Find where the given text appears and provide that cell's center as [x, y] coordinate. 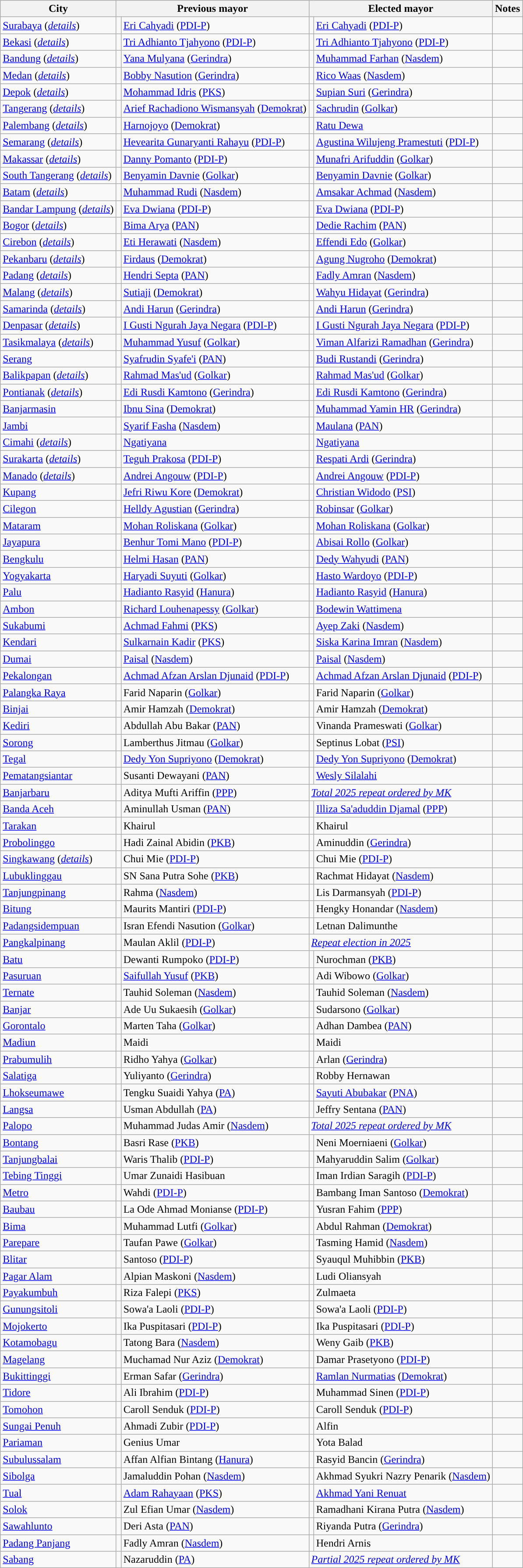
Serang [58, 359]
Pagar Alam [58, 1276]
Tomohon [58, 1409]
Binjai [58, 709]
Illiza Sa'aduddin Djamal (PPP) [403, 809]
Partial 2025 repeat ordered by MK [400, 1560]
Samarinda (details) [58, 309]
Richard Louhenapessy (Golkar) [215, 609]
Sabang [58, 1560]
Rahma (Nasdem) [215, 892]
Jeffry Sentana (PAN) [403, 1109]
Dedy Wahyudi (PAN) [403, 559]
Payakumbuh [58, 1293]
Bogor (details) [58, 226]
Christian Widodo (PSI) [403, 492]
Muhammad Yamin HR (Gerindra) [403, 409]
Muhammad Farhan (Nasdem) [403, 59]
Adam Rahayaan (PKS) [215, 1493]
Yana Mulyana (Gerindra) [215, 59]
Tebing Tinggi [58, 1176]
Muhammad Sinen (PDI-P) [403, 1393]
Wesly Silalahi [403, 776]
Susanti Dewayani (PAN) [215, 776]
Cimahi (details) [58, 442]
Palembang (details) [58, 125]
Hengky Honandar (Nasdem) [403, 909]
Ayep Zaki (Nasdem) [403, 626]
Wahyu Hidayat (Gerindra) [403, 292]
Rasyid Bancin (Gerindra) [403, 1459]
Jamaluddin Pohan (Nasdem) [215, 1476]
Muhammad Lutfi (Golkar) [215, 1226]
Akhmad Syukri Nazry Penarik (Nasdem) [403, 1476]
Sungai Penuh [58, 1426]
Parepare [58, 1242]
Kediri [58, 726]
Manado (details) [58, 475]
Subulussalam [58, 1459]
Palangka Raya [58, 692]
Surabaya (details) [58, 25]
Firdaus (Demokrat) [215, 259]
Blitar [58, 1259]
Gorontalo [58, 1026]
Syauqul Muhibbin (PKB) [403, 1259]
Santoso (PDI-P) [215, 1259]
Ibnu Sina (Demokrat) [215, 409]
Basri Rase (PKB) [215, 1143]
Munafri Arifuddin (Golkar) [403, 159]
Notes [507, 9]
Deri Asta (PAN) [215, 1526]
Sukabumi [58, 626]
Taufan Pawe (Golkar) [215, 1242]
Ridho Yahya (Golkar) [215, 1059]
Ratu Dewa [403, 125]
Sutiaji (Demokrat) [215, 292]
Helmi Hasan (PAN) [215, 559]
Bandar Lampung (details) [58, 209]
Muhammad Yusuf (Golkar) [215, 342]
Hasto Wardoyo (PDI-P) [403, 576]
Padang Panjang [58, 1543]
Rico Waas (Nasdem) [403, 75]
Balikpapan (details) [58, 375]
Septinus Lobat (PSI) [403, 743]
Maurits Mantiri (PDI-P) [215, 909]
Tangerang (details) [58, 109]
Agung Nugroho (Demokrat) [403, 259]
Ali Ibrahim (PDI-P) [215, 1393]
Padang (details) [58, 276]
Ambon [58, 609]
Salatiga [58, 1076]
Alfin [403, 1426]
Ramlan Nurmatias (Demokrat) [403, 1376]
Dedie Rachim (PAN) [403, 226]
Bambang Iman Santoso (Demokrat) [403, 1193]
Bima [58, 1226]
Robinsar (Golkar) [403, 509]
Banda Aceh [58, 809]
Lis Darmansyah (PDI-P) [403, 892]
Weny Gaib (PKB) [403, 1343]
SN Sana Putra Sohe (PKB) [215, 876]
Neni Moerniaeni (Golkar) [403, 1143]
Bengkulu [58, 559]
Adhan Dambea (PAN) [403, 1026]
Bobby Nasution (Gerindra) [215, 75]
Yogyakarta [58, 576]
Respati Ardi (Gerindra) [403, 459]
Tanjungpinang [58, 892]
Maulan Aklil (PDI-P) [215, 942]
Iman Irdian Saragih (PDI-P) [403, 1176]
Helldy Agustian (Gerindra) [215, 509]
Baubau [58, 1209]
Pariaman [58, 1443]
Mojokerto [58, 1326]
Ade Uu Sukaesih (Golkar) [215, 1009]
Ramadhani Kirana Putra (Nasdem) [403, 1509]
Mohammad Idris (PKS) [215, 92]
Hevearita Gunaryanti Rahayu (PDI-P) [215, 142]
Sulkarnain Kadir (PKS) [215, 642]
Zulmaeta [403, 1293]
Elected mayor [400, 9]
Repeat election in 2025 [400, 942]
Metro [58, 1193]
Dewanti Rumpoko (PDI-P) [215, 959]
Tengku Suaidi Yahya (PA) [215, 1093]
Hadi Zainal Abidin (PKB) [215, 842]
Damar Prasetyono (PDI-P) [403, 1359]
Kotamobagu [58, 1343]
Amsakar Achmad (Nasdem) [403, 192]
Bontang [58, 1143]
Rachmat Hidayat (Nasdem) [403, 876]
Prabumulih [58, 1059]
Cirebon (details) [58, 242]
Eti Herawati (Nasdem) [215, 242]
Jefri Riwu Kore (Demokrat) [215, 492]
Harnojoyo (Demokrat) [215, 125]
Banjarmasin [58, 409]
La Ode Ahmad Monianse (PDI-P) [215, 1209]
Sibolga [58, 1476]
Mahyaruddin Salim (Golkar) [403, 1159]
Sayuti Abubakar (PNA) [403, 1093]
Madiun [58, 1043]
Langsa [58, 1109]
Batam (details) [58, 192]
Makassar (details) [58, 159]
Lubuklinggau [58, 876]
Pekanbaru (details) [58, 259]
Sudarsono (Golkar) [403, 1009]
Vinanda Prameswati (Golkar) [403, 726]
Benhur Tomi Mano (PDI-P) [215, 542]
Solok [58, 1509]
Supian Suri (Gerindra) [403, 92]
Semarang (details) [58, 142]
City [58, 9]
Aminuddin (Gerindra) [403, 842]
Danny Pomanto (PDI-P) [215, 159]
Abisai Rollo (Golkar) [403, 542]
Pasuruan [58, 976]
Palopo [58, 1126]
Medan (details) [58, 75]
Abdullah Abu Bakar (PAN) [215, 726]
Probolinggo [58, 842]
Bekasi (details) [58, 42]
Bitung [58, 909]
Usman Abdullah (PA) [215, 1109]
Yota Balad [403, 1443]
Siska Karina Imran (Nasdem) [403, 642]
South Tangerang (details) [58, 175]
Denpasar (details) [58, 326]
Lhokseumawe [58, 1093]
Kendari [58, 642]
Maulana (PAN) [403, 425]
Tegal [58, 759]
Kupang [58, 492]
Marten Taha (Golkar) [215, 1026]
Isran Efendi Nasution (Golkar) [215, 926]
Yusran Fahim (PPP) [403, 1209]
Affan Alfian Bintang (Hanura) [215, 1459]
Waris Thalib (PDI-P) [215, 1159]
Malang (details) [58, 292]
Zul Efian Umar (Nasdem) [215, 1509]
Cilegon [58, 509]
Tidore [58, 1393]
Arlan (Gerindra) [403, 1059]
Nazaruddin (PA) [215, 1560]
Padangsidempuan [58, 926]
Robby Hernawan [403, 1076]
Effendi Edo (Golkar) [403, 242]
Viman Alfarizi Ramadhan (Gerindra) [403, 342]
Muhammad Judas Amir (Nasdem) [215, 1126]
Tatong Bara (Nasdem) [215, 1343]
Haryadi Suyuti (Golkar) [215, 576]
Bandung (details) [58, 59]
Tasming Hamid (Nasdem) [403, 1242]
Wahdi (PDI-P) [215, 1193]
Hendri Septa (PAN) [215, 276]
Aditya Mufti Ariffin (PPP) [215, 793]
Adi Wibowo (Golkar) [403, 976]
Banjarbaru [58, 793]
Riza Falepi (PKS) [215, 1293]
Ternate [58, 992]
Banjar [58, 1009]
Pontianak (details) [58, 392]
Pekalongan [58, 676]
Aminullah Usman (PAN) [215, 809]
Sawahlunto [58, 1526]
Riyanda Putra (Gerindra) [403, 1526]
Saifullah Yusuf (PKB) [215, 976]
Hendri Arnis [403, 1543]
Syafrudin Syafe'i (PAN) [215, 359]
Dumai [58, 659]
Alpian Maskoni (Nasdem) [215, 1276]
Budi Rustandi (Gerindra) [403, 359]
Arief Rachadiono Wismansyah (Demokrat) [215, 109]
Tual [58, 1493]
Singkawang (details) [58, 859]
Achmad Fahmi (PKS) [215, 626]
Previous mayor [212, 9]
Ahmadi Zubir (PDI-P) [215, 1426]
Yuliyanto (Gerindra) [215, 1076]
Surakarta (details) [58, 459]
Mataram [58, 526]
Depok (details) [58, 92]
Sorong [58, 743]
Jayapura [58, 542]
Bima Arya (PAN) [215, 226]
Sachrudin (Golkar) [403, 109]
Agustina Wilujeng Pramestuti (PDI-P) [403, 142]
Gunungsitoli [58, 1310]
Teguh Prakosa (PDI-P) [215, 459]
Magelang [58, 1359]
Muhammad Rudi (Nasdem) [215, 192]
Genius Umar [215, 1443]
Nurochman (PKB) [403, 959]
Bukittinggi [58, 1376]
Batu [58, 959]
Jambi [58, 425]
Bodewin Wattimena [403, 609]
Pangkalpinang [58, 942]
Ludi Oliansyah [403, 1276]
Lamberthus Jitmau (Golkar) [215, 743]
Syarif Fasha (Nasdem) [215, 425]
Erman Safar (Gerindra) [215, 1376]
Tasikmalaya (details) [58, 342]
Pematangsiantar [58, 776]
Muchamad Nur Aziz (Demokrat) [215, 1359]
Umar Zunaidi Hasibuan [215, 1176]
Letnan Dalimunthe [403, 926]
Abdul Rahman (Demokrat) [403, 1226]
Tanjungbalai [58, 1159]
Tarakan [58, 826]
Akhmad Yani Renuat [403, 1493]
Palu [58, 592]
